Determine the [x, y] coordinate at the center of the cell enclosing the given text.  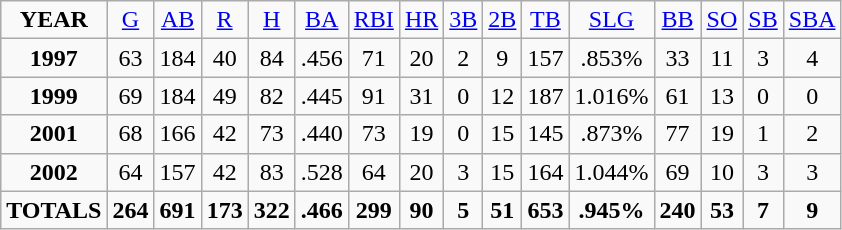
YEAR [54, 20]
13 [722, 96]
7 [763, 210]
264 [130, 210]
5 [464, 210]
12 [502, 96]
691 [178, 210]
84 [272, 58]
653 [546, 210]
1 [763, 134]
TB [546, 20]
82 [272, 96]
299 [374, 210]
.445 [322, 96]
SLG [612, 20]
SB [763, 20]
SBA [812, 20]
68 [130, 134]
R [224, 20]
G [130, 20]
1.044% [612, 172]
.456 [322, 58]
71 [374, 58]
51 [502, 210]
187 [546, 96]
2001 [54, 134]
40 [224, 58]
322 [272, 210]
1999 [54, 96]
SO [722, 20]
77 [678, 134]
3B [464, 20]
240 [678, 210]
.528 [322, 172]
166 [178, 134]
RBI [374, 20]
4 [812, 58]
AB [178, 20]
.853% [612, 58]
83 [272, 172]
91 [374, 96]
49 [224, 96]
145 [546, 134]
53 [722, 210]
1997 [54, 58]
TOTALS [54, 210]
31 [421, 96]
90 [421, 210]
BA [322, 20]
.440 [322, 134]
164 [546, 172]
63 [130, 58]
10 [722, 172]
H [272, 20]
.873% [612, 134]
HR [421, 20]
61 [678, 96]
.466 [322, 210]
BB [678, 20]
1.016% [612, 96]
2B [502, 20]
2002 [54, 172]
11 [722, 58]
.945% [612, 210]
33 [678, 58]
173 [224, 210]
